Scan for the cell matching the given text and deliver its (x, y) coordinate at center. 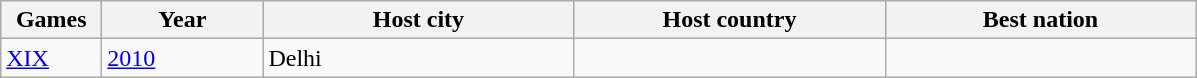
Host city (418, 20)
Delhi (418, 58)
Host country (730, 20)
Best nation (1040, 20)
2010 (182, 58)
XIX (52, 58)
Year (182, 20)
Games (52, 20)
